Provide the [X, Y] coordinate of the cell's center where the given text is located.  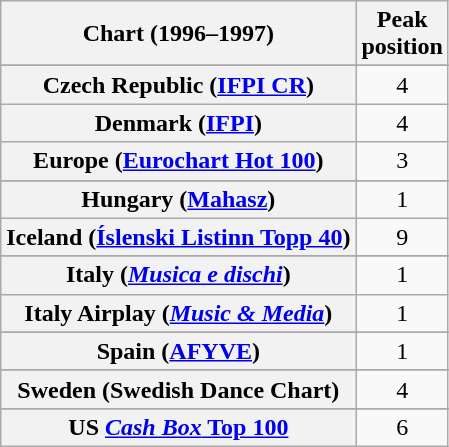
6 [402, 427]
Iceland (Íslenski Listinn Topp 40) [178, 237]
US Cash Box Top 100 [178, 427]
9 [402, 237]
Peakposition [402, 34]
Spain (AFYVE) [178, 351]
Europe (Eurochart Hot 100) [178, 161]
Denmark (IFPI) [178, 123]
Chart (1996–1997) [178, 34]
Sweden (Swedish Dance Chart) [178, 389]
Italy Airplay (Music & Media) [178, 313]
3 [402, 161]
Hungary (Mahasz) [178, 199]
Italy (Musica e dischi) [178, 275]
Czech Republic (IFPI CR) [178, 85]
